Identify which cell holds the provided text, then report its (X, Y) central coordinate. 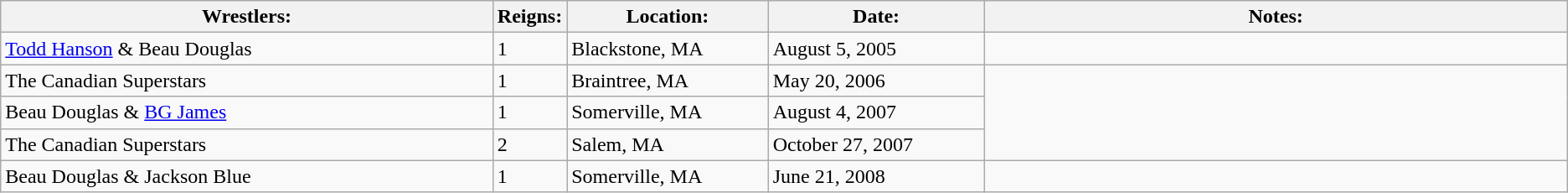
Location: (668, 17)
Salem, MA (668, 144)
2 (529, 144)
Beau Douglas & BG James (247, 112)
May 20, 2006 (876, 81)
June 21, 2008 (876, 176)
Braintree, MA (668, 81)
Todd Hanson & Beau Douglas (247, 49)
August 5, 2005 (876, 49)
October 27, 2007 (876, 144)
Date: (876, 17)
Notes: (1276, 17)
August 4, 2007 (876, 112)
Reigns: (529, 17)
Blackstone, MA (668, 49)
Beau Douglas & Jackson Blue (247, 176)
Wrestlers: (247, 17)
